Search for the cell housing the specified text and yield its [X, Y] center coordinate. 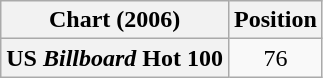
US Billboard Hot 100 [115, 58]
76 [276, 58]
Position [276, 20]
Chart (2006) [115, 20]
